From the cell containing the given text, extract its center point as [X, Y] coordinate. 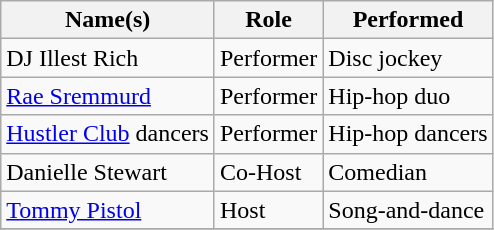
Name(s) [108, 20]
Co-Host [268, 172]
Role [268, 20]
Performed [408, 20]
DJ Illest Rich [108, 58]
Hip-hop duo [408, 96]
Tommy Pistol [108, 210]
Disc jockey [408, 58]
Host [268, 210]
Rae Sremmurd [108, 96]
Hustler Club dancers [108, 134]
Danielle Stewart [108, 172]
Comedian [408, 172]
Song-and-dance [408, 210]
Hip-hop dancers [408, 134]
